Scan for the cell matching the given text and deliver its (X, Y) coordinate at center. 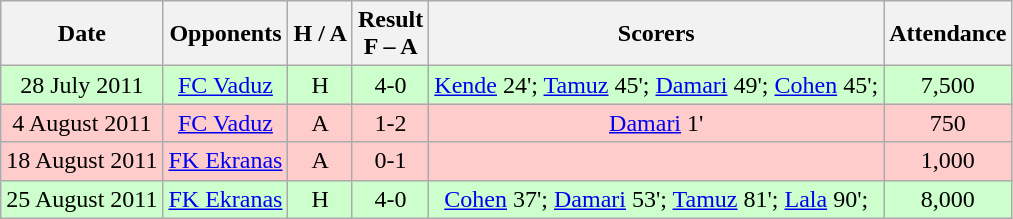
Opponents (226, 34)
ResultF – A (390, 34)
Scorers (656, 34)
Attendance (948, 34)
28 July 2011 (82, 85)
8,000 (948, 199)
1,000 (948, 161)
1-2 (390, 123)
0-1 (390, 161)
18 August 2011 (82, 161)
750 (948, 123)
25 August 2011 (82, 199)
Cohen 37'; Damari 53'; Tamuz 81'; Lala 90'; (656, 199)
4 August 2011 (82, 123)
Damari 1' (656, 123)
Date (82, 34)
H / A (320, 34)
Kende 24'; Tamuz 45'; Damari 49'; Cohen 45'; (656, 85)
7,500 (948, 85)
